Extract the [x, y] coordinate from the center of the cell holding the provided text.  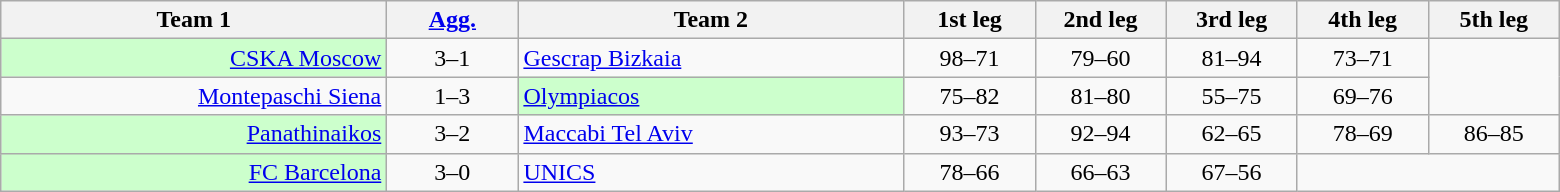
81–94 [1232, 58]
69–76 [1362, 96]
4th leg [1362, 20]
5th leg [1494, 20]
1–3 [452, 96]
98–71 [970, 58]
3rd leg [1232, 20]
93–73 [970, 134]
79–60 [1100, 58]
UNICS [711, 172]
78–66 [970, 172]
3–2 [452, 134]
Maccabi Tel Aviv [711, 134]
75–82 [970, 96]
Team 2 [711, 20]
3–1 [452, 58]
62–65 [1232, 134]
Team 1 [194, 20]
Panathinaikos [194, 134]
Gescrap Bizkaia [711, 58]
Agg. [452, 20]
55–75 [1232, 96]
78–69 [1362, 134]
FC Barcelona [194, 172]
2nd leg [1100, 20]
73–71 [1362, 58]
3–0 [452, 172]
92–94 [1100, 134]
Montepaschi Siena [194, 96]
1st leg [970, 20]
86–85 [1494, 134]
67–56 [1232, 172]
66–63 [1100, 172]
81–80 [1100, 96]
CSKA Moscow [194, 58]
Olympiacos [711, 96]
